For the text-containing cell, return its midpoint in (x, y) coordinate format. 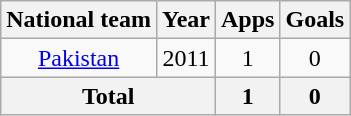
Goals (315, 20)
Pakistan (79, 58)
National team (79, 20)
Total (108, 96)
Apps (248, 20)
2011 (186, 58)
Year (186, 20)
